Locate the cell with the specified text and output its (x, y) center coordinate. 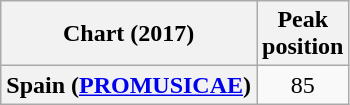
Spain (PROMUSICAE) (129, 85)
85 (303, 85)
Chart (2017) (129, 34)
Peakposition (303, 34)
